From the cell containing the given text, extract its center point as [X, Y] coordinate. 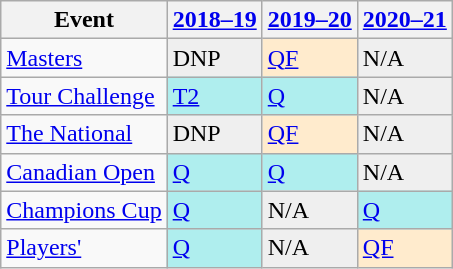
Canadian Open [84, 172]
Tour Challenge [84, 96]
The National [84, 134]
Event [84, 20]
Champions Cup [84, 210]
2020–21 [404, 20]
Players' [84, 248]
2018–19 [214, 20]
Masters [84, 58]
T2 [214, 96]
2019–20 [310, 20]
